Detect which cell encompasses the target text, then output its (x, y) center coordinate. 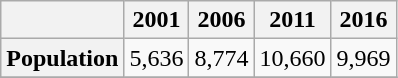
10,660 (292, 58)
5,636 (156, 58)
9,969 (364, 58)
8,774 (222, 58)
2011 (292, 20)
Population (62, 58)
2016 (364, 20)
2001 (156, 20)
2006 (222, 20)
